Search for the cell housing the specified text and yield its [x, y] center coordinate. 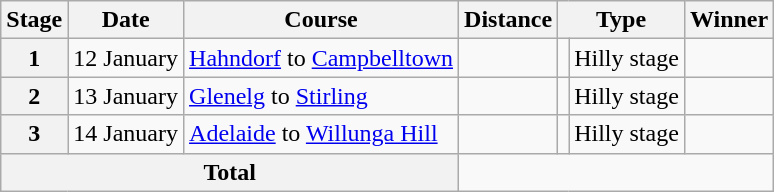
14 January [126, 134]
Stage [34, 20]
Type [622, 20]
12 January [126, 58]
Distance [508, 20]
3 [34, 134]
Course [322, 20]
Hahndorf to Campbelltown [322, 58]
Winner [728, 20]
Glenelg to Stirling [322, 96]
Adelaide to Willunga Hill [322, 134]
Total [230, 172]
Date [126, 20]
1 [34, 58]
13 January [126, 96]
2 [34, 96]
